For the text-containing cell, return its midpoint in [x, y] coordinate format. 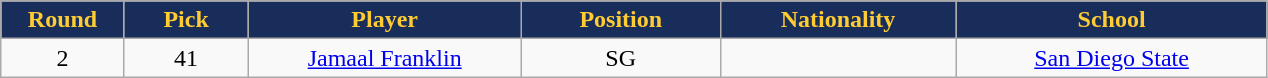
Pick [186, 20]
Jamaal Franklin [385, 58]
Round [63, 20]
School [1112, 20]
SG [620, 58]
Nationality [838, 20]
2 [63, 58]
Player [385, 20]
Position [620, 20]
41 [186, 58]
San Diego State [1112, 58]
